Output the [X, Y] coordinate of the center of the cell containing the given text.  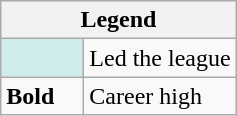
Led the league [160, 58]
Career high [160, 96]
Bold [42, 96]
Legend [118, 20]
